Locate the cell with the specified text and output its [x, y] center coordinate. 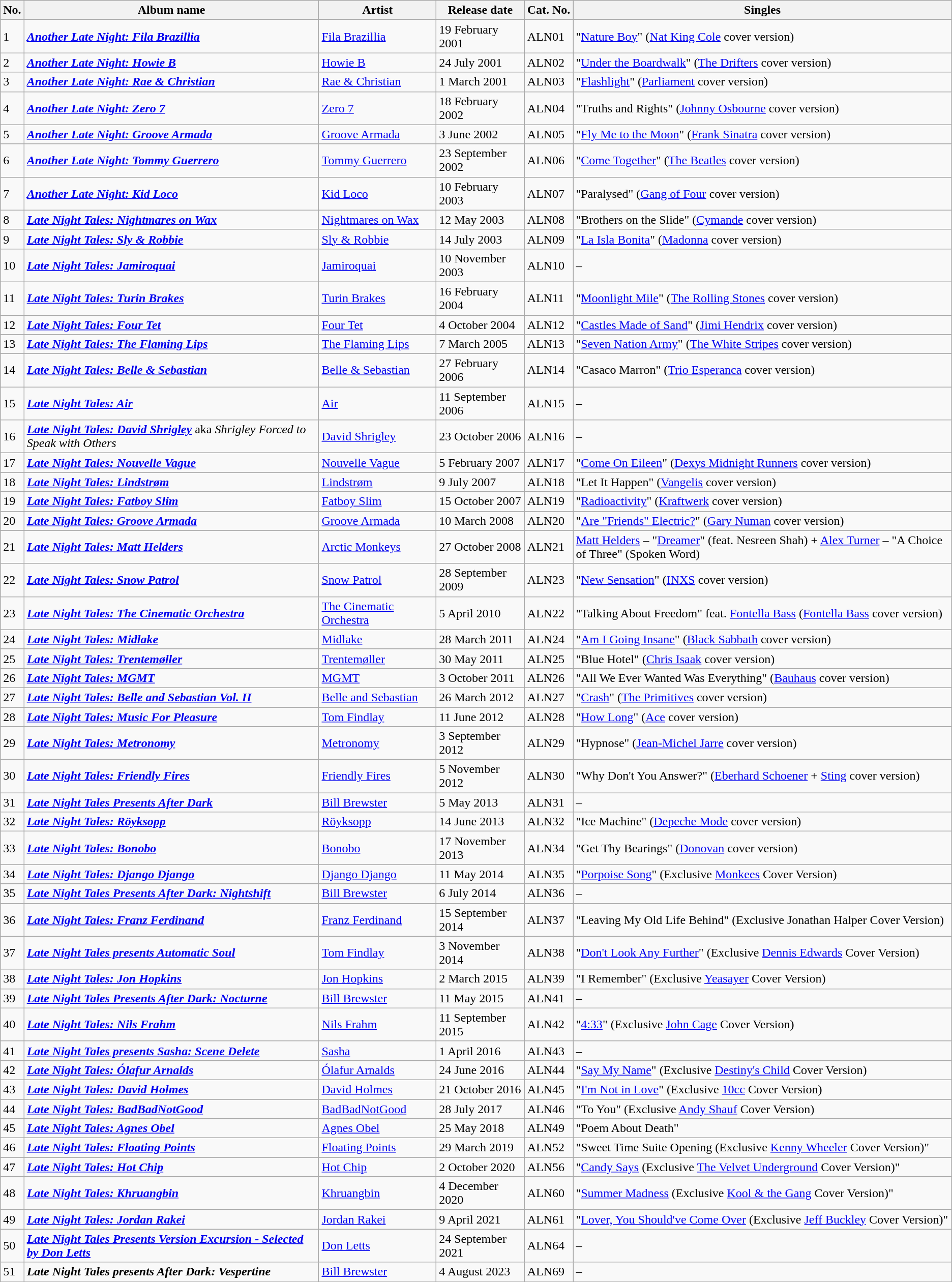
Tommy Guerrero [377, 161]
Late Night Tales: Django Django [171, 874]
Late Night Tales: Midlake [171, 639]
"Seven Nation Army" (The White Stripes cover version) [762, 344]
35 [12, 893]
36 [12, 919]
ALN44 [549, 1070]
Sasha [377, 1051]
"Porpoise Song" (Exclusive Monkees Cover Version) [762, 874]
3 September 2012 [480, 743]
Late Night Tales: Metronomy [171, 743]
11 May 2014 [480, 874]
29 [12, 743]
Late Night Tales: Music For Pleasure [171, 717]
16 [12, 436]
Late Night Tales: Belle and Sebastian Vol. II [171, 697]
ALN26 [549, 678]
BadBadNotGood [377, 1109]
Late Night Tales: Fatboy Slim [171, 501]
"How Long" (Ace cover version) [762, 717]
ALN42 [549, 1024]
ALN05 [549, 134]
Late Night Tales: Floating Points [171, 1148]
Late Night Tales Presents Version Excursion - Selected by Don Letts [171, 1246]
48 [12, 1193]
28 [12, 717]
5 November 2012 [480, 776]
Late Night Tales: Trentemøller [171, 659]
34 [12, 874]
4 December 2020 [480, 1193]
ALN41 [549, 998]
Rae & Christian [377, 82]
"Casaco Marron" (Trio Esperanca cover version) [762, 370]
Snow Patrol [377, 580]
Another Late Night: Rae & Christian [171, 82]
14 [12, 370]
MGMT [377, 678]
Another Late Night: Zero 7 [171, 108]
Late Night Tales Presents After Dark: Nightshift [171, 893]
10 February 2003 [480, 193]
11 September 2006 [480, 404]
27 [12, 697]
5 February 2007 [480, 463]
3 November 2014 [480, 953]
30 May 2011 [480, 659]
ALN61 [549, 1219]
Late Night Tales: Bonobo [171, 848]
ALN01 [549, 37]
Franz Ferdinand [377, 919]
Late Night Tales: BadBadNotGood [171, 1109]
21 October 2016 [480, 1089]
Late Night Tales: Matt Helders [171, 547]
27 October 2008 [480, 547]
ALN09 [549, 239]
ALN14 [549, 370]
4 August 2023 [480, 1272]
6 [12, 161]
4 October 2004 [480, 325]
Late Night Tales: Sly & Robbie [171, 239]
Nightmares on Wax [377, 220]
23 October 2006 [480, 436]
Hot Chip [377, 1167]
Late Night Tales: Agnes Obel [171, 1128]
Another Late Night: Fila Brazillia [171, 37]
ALN60 [549, 1193]
Khruangbin [377, 1193]
46 [12, 1148]
Belle and Sebastian [377, 697]
6 July 2014 [480, 893]
Late Night Tales: Franz Ferdinand [171, 919]
ALN35 [549, 874]
31 [12, 802]
10 [12, 265]
Fatboy Slim [377, 501]
Trentemøller [377, 659]
1 March 2001 [480, 82]
"Are "Friends" Electric?" (Gary Numan cover version) [762, 521]
Late Night Tales: The Cinematic Orchestra [171, 613]
Cat. No. [549, 10]
ALN52 [549, 1148]
"Say My Name" (Exclusive Destiny's Child Cover Version) [762, 1070]
"Get Thy Bearings" (Donovan cover version) [762, 848]
Late Night Tales: Nils Frahm [171, 1024]
"Let It Happen" (Vangelis cover version) [762, 482]
19 [12, 501]
"Sweet Time Suite Opening (Exclusive Kenny Wheeler Cover Version)" [762, 1148]
No. [12, 10]
Metronomy [377, 743]
ALN27 [549, 697]
44 [12, 1109]
16 February 2004 [480, 298]
11 May 2015 [480, 998]
Late Night Tales: Nouvelle Vague [171, 463]
4 [12, 108]
ALN20 [549, 521]
ALN12 [549, 325]
40 [12, 1024]
Belle & Sebastian [377, 370]
45 [12, 1128]
ALN04 [549, 108]
The Flaming Lips [377, 344]
Artist [377, 10]
11 June 2012 [480, 717]
13 [12, 344]
"New Sensation" (INXS cover version) [762, 580]
"Castles Made of Sand" (Jimi Hendrix cover version) [762, 325]
"Fly Me to the Moon" (Frank Sinatra cover version) [762, 134]
7 March 2005 [480, 344]
"Paralysed" (Gang of Four cover version) [762, 193]
"Blue Hotel" (Chris Isaak cover version) [762, 659]
ALN19 [549, 501]
"Brothers on the Slide" (Cymande cover version) [762, 220]
3 [12, 82]
Late Night Tales: Röyksopp [171, 822]
Arctic Monkeys [377, 547]
"Am I Going Insane" (Black Sabbath cover version) [762, 639]
ALN10 [549, 265]
"Summer Madness (Exclusive Kool & the Gang Cover Version)" [762, 1193]
Late Night Tales: Ólafur Arnalds [171, 1070]
26 March 2012 [480, 697]
24 July 2001 [480, 63]
"All We Ever Wanted Was Everything" (Bauhaus cover version) [762, 678]
ALN03 [549, 82]
10 November 2003 [480, 265]
ALN08 [549, 220]
30 [12, 776]
5 May 2013 [480, 802]
17 November 2013 [480, 848]
49 [12, 1219]
"Leaving My Old Life Behind" (Exclusive Jonathan Halper Cover Version) [762, 919]
Jamiroquai [377, 265]
Nils Frahm [377, 1024]
24 June 2016 [480, 1070]
2 [12, 63]
28 September 2009 [480, 580]
Lindstrøm [377, 482]
9 July 2007 [480, 482]
Late Night Tales: Four Tet [171, 325]
43 [12, 1089]
Fila Brazillia [377, 37]
ALN06 [549, 161]
ALN43 [549, 1051]
5 April 2010 [480, 613]
Late Night Tales: Jamiroquai [171, 265]
Late Night Tales: The Flaming Lips [171, 344]
3 October 2011 [480, 678]
"Don't Look Any Further" (Exclusive Dennis Edwards Cover Version) [762, 953]
ALN15 [549, 404]
5 [12, 134]
ALN13 [549, 344]
Late Night Tales Presents After Dark [171, 802]
51 [12, 1272]
Matt Helders – "Dreamer" (feat. Nesreen Shah) + Alex Turner – "A Choice of Three" (Spoken Word) [762, 547]
15 [12, 404]
Turin Brakes [377, 298]
"Ice Machine" (Depeche Mode cover version) [762, 822]
David Holmes [377, 1089]
ALN07 [549, 193]
Howie B [377, 63]
ALN28 [549, 717]
ALN02 [549, 63]
Late Night Tales presents Automatic Soul [171, 953]
ALN64 [549, 1246]
ALN38 [549, 953]
ALN32 [549, 822]
ALN49 [549, 1128]
41 [12, 1051]
Late Night Tales: Lindstrøm [171, 482]
37 [12, 953]
Bonobo [377, 848]
9 April 2021 [480, 1219]
Late Night Tales: David Holmes [171, 1089]
Late Night Tales: Hot Chip [171, 1167]
ALN56 [549, 1167]
Late Night Tales: David Shrigley aka Shrigley Forced to Speak with Others [171, 436]
11 September 2015 [480, 1024]
12 [12, 325]
"Radioactivity" (Kraftwerk cover version) [762, 501]
The Cinematic Orchestra [377, 613]
9 [12, 239]
"Hypnose" (Jean-Michel Jarre cover version) [762, 743]
ALN36 [549, 893]
"Lover, You Should've Come Over (Exclusive Jeff Buckley Cover Version)" [762, 1219]
ALN29 [549, 743]
ALN22 [549, 613]
50 [12, 1246]
39 [12, 998]
Ólafur Arnalds [377, 1070]
ALN30 [549, 776]
Jordan Rakei [377, 1219]
ALN23 [549, 580]
28 March 2011 [480, 639]
"Talking About Freedom" feat. Fontella Bass (Fontella Bass cover version) [762, 613]
25 [12, 659]
24 September 2021 [480, 1246]
7 [12, 193]
1 April 2016 [480, 1051]
Late Night Tales: Jordan Rakei [171, 1219]
Another Late Night: Groove Armada [171, 134]
Late Night Tales: Turin Brakes [171, 298]
ALN45 [549, 1089]
Sly & Robbie [377, 239]
Late Night Tales: Belle & Sebastian [171, 370]
28 July 2017 [480, 1109]
33 [12, 848]
20 [12, 521]
Release date [480, 10]
27 February 2006 [480, 370]
12 May 2003 [480, 220]
Nouvelle Vague [377, 463]
17 [12, 463]
Jon Hopkins [377, 979]
29 March 2019 [480, 1148]
ALN17 [549, 463]
Friendly Fires [377, 776]
23 [12, 613]
2 March 2015 [480, 979]
18 February 2002 [480, 108]
"Under the Boardwalk" (The Drifters cover version) [762, 63]
"I Remember" (Exclusive Yeasayer Cover Version) [762, 979]
ALN31 [549, 802]
"Come On Eileen" (Dexys Midnight Runners cover version) [762, 463]
"Why Don't You Answer?" (Eberhard Schoener + Sting cover version) [762, 776]
Air [377, 404]
"Crash" (The Primitives cover version) [762, 697]
ALN69 [549, 1272]
18 [12, 482]
Late Night Tales Presents After Dark: Nocturne [171, 998]
"Truths and Rights" (Johnny Osbourne cover version) [762, 108]
Agnes Obel [377, 1128]
22 [12, 580]
Röyksopp [377, 822]
15 September 2014 [480, 919]
Floating Points [377, 1148]
ALN24 [549, 639]
ALN21 [549, 547]
Late Night Tales presents After Dark: Vespertine [171, 1272]
"To You" (Exclusive Andy Shauf Cover Version) [762, 1109]
"La Isla Bonita" (Madonna cover version) [762, 239]
Zero 7 [377, 108]
ALN46 [549, 1109]
Singles [762, 10]
42 [12, 1070]
ALN34 [549, 848]
14 July 2003 [480, 239]
Late Night Tales: Nightmares on Wax [171, 220]
David Shrigley [377, 436]
Another Late Night: Kid Loco [171, 193]
10 March 2008 [480, 521]
1 [12, 37]
Late Night Tales: Friendly Fires [171, 776]
"Moonlight Mile" (The Rolling Stones cover version) [762, 298]
Another Late Night: Howie B [171, 63]
24 [12, 639]
14 June 2013 [480, 822]
2 October 2020 [480, 1167]
"Flashlight" (Parliament cover version) [762, 82]
Don Letts [377, 1246]
Another Late Night: Tommy Guerrero [171, 161]
Album name [171, 10]
"Nature Boy" (Nat King Cole cover version) [762, 37]
23 September 2002 [480, 161]
21 [12, 547]
11 [12, 298]
Four Tet [377, 325]
Late Night Tales: Groove Armada [171, 521]
25 May 2018 [480, 1128]
Midlake [377, 639]
ALN37 [549, 919]
Late Night Tales: Jon Hopkins [171, 979]
Late Night Tales: Snow Patrol [171, 580]
15 October 2007 [480, 501]
8 [12, 220]
ALN25 [549, 659]
Late Night Tales: Air [171, 404]
"Candy Says (Exclusive The Velvet Underground Cover Version)" [762, 1167]
"4:33" (Exclusive John Cage Cover Version) [762, 1024]
"Come Together" (The Beatles cover version) [762, 161]
Late Night Tales: Khruangbin [171, 1193]
19 February 2001 [480, 37]
3 June 2002 [480, 134]
ALN11 [549, 298]
Kid Loco [377, 193]
ALN16 [549, 436]
38 [12, 979]
Late Night Tales: MGMT [171, 678]
47 [12, 1167]
Django Django [377, 874]
Late Night Tales presents Sasha: Scene Delete [171, 1051]
ALN39 [549, 979]
32 [12, 822]
ALN18 [549, 482]
"Poem About Death" [762, 1128]
26 [12, 678]
"I'm Not in Love" (Exclusive 10cc Cover Version) [762, 1089]
